Capture the cell that displays the provided text and extract its (X, Y) central coordinate. 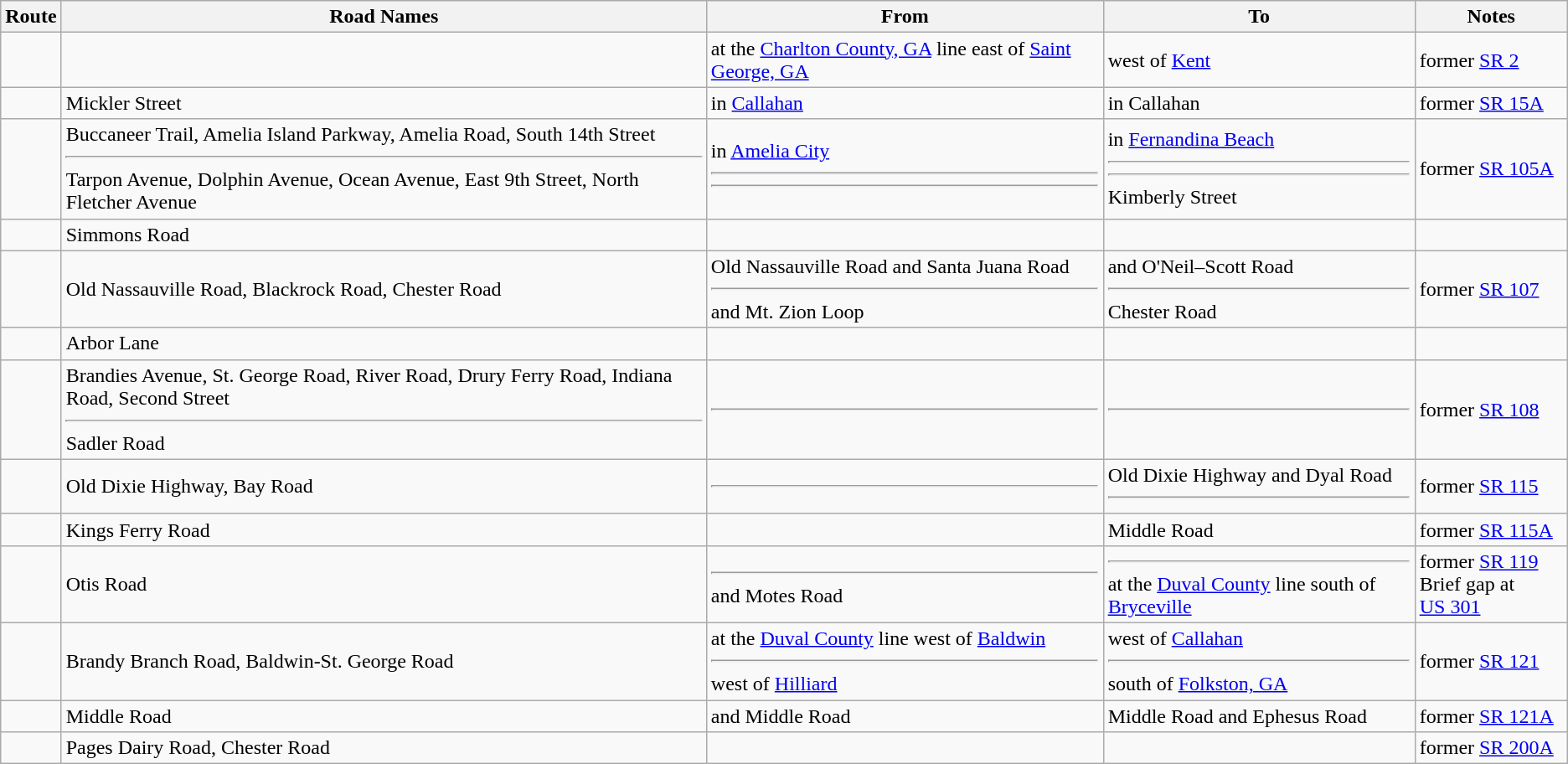
and Motes Road (905, 584)
Old Dixie Highway and Dyal Road (1259, 486)
former SR 200A (1491, 748)
To (1259, 17)
Arbor Lane (384, 343)
Otis Road (384, 584)
in Fernandina BeachKimberly Street (1259, 169)
former SR 2 (1491, 60)
former SR 121 (1491, 661)
former SR 115A (1491, 529)
at the Duval County line south of Bryceville (1259, 584)
at the Duval County line west of Baldwin west of Hilliard (905, 661)
Old Nassauville Road, Blackrock Road, Chester Road (384, 289)
former SR 115 (1491, 486)
at the Charlton County, GA line east of Saint George, GA (905, 60)
west of Callahan south of Folkston, GA (1259, 661)
Road Names (384, 17)
former SR 119Brief gap at US 301 (1491, 584)
Brandy Branch Road, Baldwin-St. George Road (384, 661)
From (905, 17)
Notes (1491, 17)
Mickler Street (384, 103)
west of Kent (1259, 60)
former SR 121A (1491, 716)
Old Dixie Highway, Bay Road (384, 486)
Old Nassauville Road and Santa Juana Road and Mt. Zion Loop (905, 289)
Pages Dairy Road, Chester Road (384, 748)
Middle Road and Ephesus Road (1259, 716)
former SR 15A (1491, 103)
Kings Ferry Road (384, 529)
and Middle Road (905, 716)
former SR 105A (1491, 169)
and O'Neil–Scott RoadChester Road (1259, 289)
in Amelia City (905, 169)
former SR 108 (1491, 409)
former SR 107 (1491, 289)
Brandies Avenue, St. George Road, River Road, Drury Ferry Road, Indiana Road, Second StreetSadler Road (384, 409)
Simmons Road (384, 235)
Route (31, 17)
